Find where the given text appears and provide that cell's center as (X, Y) coordinate. 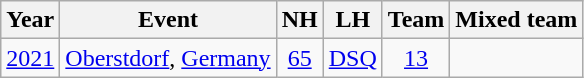
Team (416, 20)
DSQ (352, 58)
Oberstdorf, Germany (168, 58)
Year (30, 20)
2021 (30, 58)
Event (168, 20)
Mixed team (516, 20)
13 (416, 58)
65 (300, 58)
NH (300, 20)
LH (352, 20)
